Pinpoint the cell where the given text exists, returning its (x, y) midpoint coordinate. 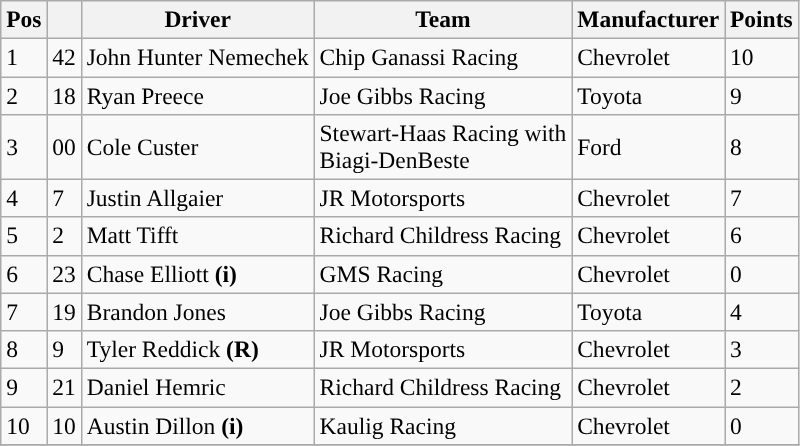
18 (64, 95)
5 (24, 236)
John Hunter Nemechek (198, 57)
Brandon Jones (198, 312)
Cole Custer (198, 146)
Manufacturer (648, 19)
19 (64, 312)
Austin Dillon (i) (198, 425)
23 (64, 274)
1 (24, 57)
Justin Allgaier (198, 198)
Pos (24, 19)
Matt Tifft (198, 236)
Team (443, 19)
00 (64, 146)
Points (762, 19)
Daniel Hemric (198, 387)
21 (64, 387)
Kaulig Racing (443, 425)
Stewart-Haas Racing with Biagi-DenBeste (443, 146)
Tyler Reddick (R) (198, 349)
Driver (198, 19)
Chip Ganassi Racing (443, 57)
Chase Elliott (i) (198, 274)
Ford (648, 146)
42 (64, 57)
GMS Racing (443, 274)
Ryan Preece (198, 95)
